Capture the cell that displays the provided text and extract its [x, y] central coordinate. 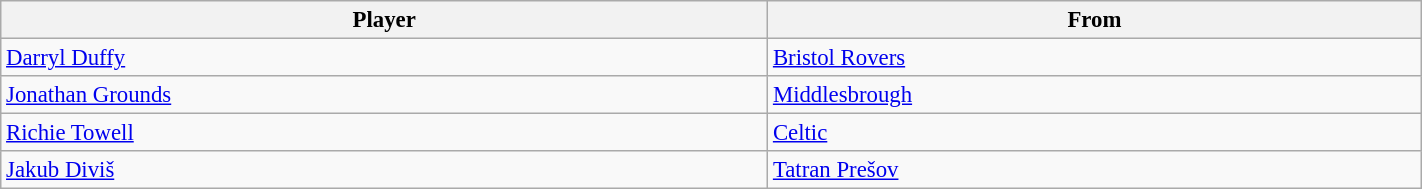
Richie Towell [384, 133]
Player [384, 20]
Bristol Rovers [1095, 58]
Darryl Duffy [384, 58]
From [1095, 20]
Middlesbrough [1095, 95]
Tatran Prešov [1095, 170]
Celtic [1095, 133]
Jakub Diviš [384, 170]
Jonathan Grounds [384, 95]
